Pinpoint the cell where the given text exists, returning its (X, Y) midpoint coordinate. 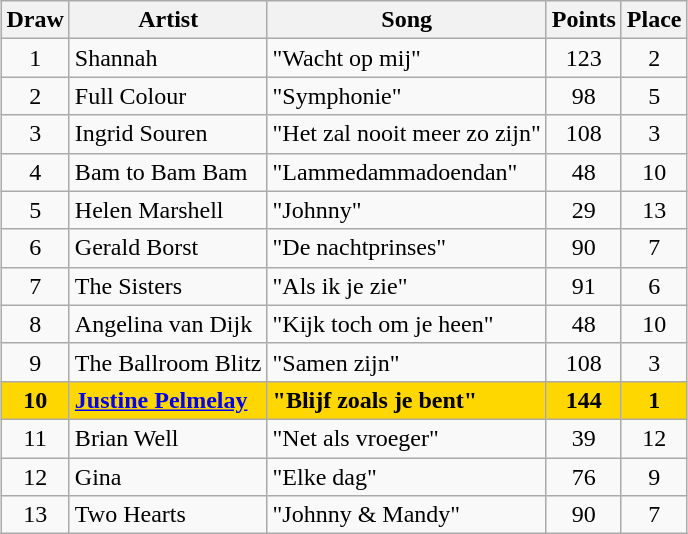
91 (584, 286)
11 (35, 438)
39 (584, 438)
Gina (168, 477)
"Als ik je zie" (406, 286)
98 (584, 96)
Helen Marshell (168, 210)
Points (584, 20)
Bam to Bam Bam (168, 172)
Two Hearts (168, 515)
"Lammedammadoendan" (406, 172)
"Elke dag" (406, 477)
"Wacht op mij" (406, 58)
"De nachtprinses" (406, 248)
Place (654, 20)
Shannah (168, 58)
"Johnny" (406, 210)
"Samen zijn" (406, 362)
"Het zal nooit meer zo zijn" (406, 134)
Draw (35, 20)
The Sisters (168, 286)
Full Colour (168, 96)
Song (406, 20)
"Symphonie" (406, 96)
Artist (168, 20)
"Kijk toch om je heen" (406, 324)
"Net als vroeger" (406, 438)
29 (584, 210)
144 (584, 400)
"Blijf zoals je bent" (406, 400)
Ingrid Souren (168, 134)
The Ballroom Blitz (168, 362)
76 (584, 477)
"Johnny & Mandy" (406, 515)
4 (35, 172)
Angelina van Dijk (168, 324)
Gerald Borst (168, 248)
123 (584, 58)
8 (35, 324)
Brian Well (168, 438)
Justine Pelmelay (168, 400)
